Find where the given text appears and provide that cell's center as (X, Y) coordinate. 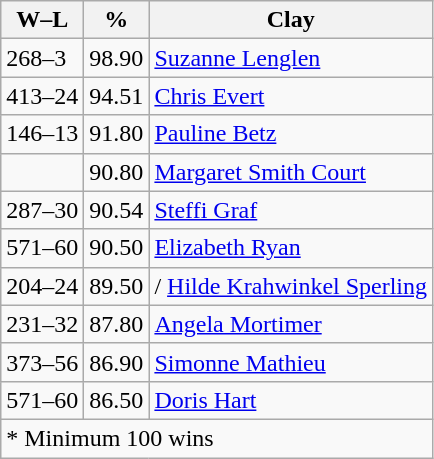
231–32 (42, 324)
90.50 (116, 248)
89.50 (116, 286)
W–L (42, 20)
90.54 (116, 210)
98.90 (116, 58)
Chris Evert (291, 96)
Doris Hart (291, 400)
Elizabeth Ryan (291, 248)
91.80 (116, 134)
373–56 (42, 362)
268–3 (42, 58)
146–13 (42, 134)
86.50 (116, 400)
Suzanne Lenglen (291, 58)
90.80 (116, 172)
Simonne Mathieu (291, 362)
* Minimum 100 wins (217, 438)
Pauline Betz (291, 134)
/ Hilde Krahwinkel Sperling (291, 286)
Angela Mortimer (291, 324)
87.80 (116, 324)
Margaret Smith Court (291, 172)
204–24 (42, 286)
Steffi Graf (291, 210)
Clay (291, 20)
% (116, 20)
94.51 (116, 96)
287–30 (42, 210)
413–24 (42, 96)
86.90 (116, 362)
